Scan for the cell matching the given text and deliver its (x, y) coordinate at center. 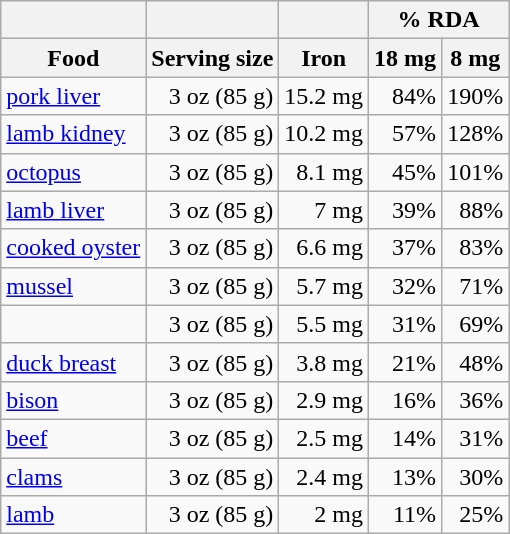
7 mg (324, 210)
37% (406, 248)
30% (476, 477)
2.5 mg (324, 438)
lamb liver (74, 210)
Iron (324, 58)
clams (74, 477)
16% (406, 400)
15.2 mg (324, 96)
2.9 mg (324, 400)
8.1 mg (324, 172)
25% (476, 515)
101% (476, 172)
39% (406, 210)
8 mg (476, 58)
88% (476, 210)
5.5 mg (324, 324)
32% (406, 286)
57% (406, 134)
69% (476, 324)
pork liver (74, 96)
octopus (74, 172)
190% (476, 96)
11% (406, 515)
% RDA (439, 20)
13% (406, 477)
71% (476, 286)
18 mg (406, 58)
2.4 mg (324, 477)
128% (476, 134)
duck breast (74, 362)
3.8 mg (324, 362)
14% (406, 438)
2 mg (324, 515)
10.2 mg (324, 134)
lamb kidney (74, 134)
beef (74, 438)
21% (406, 362)
Food (74, 58)
83% (476, 248)
6.6 mg (324, 248)
lamb (74, 515)
84% (406, 96)
Serving size (212, 58)
cooked oyster (74, 248)
5.7 mg (324, 286)
36% (476, 400)
45% (406, 172)
mussel (74, 286)
48% (476, 362)
bison (74, 400)
